For the text-containing cell, return its midpoint in (x, y) coordinate format. 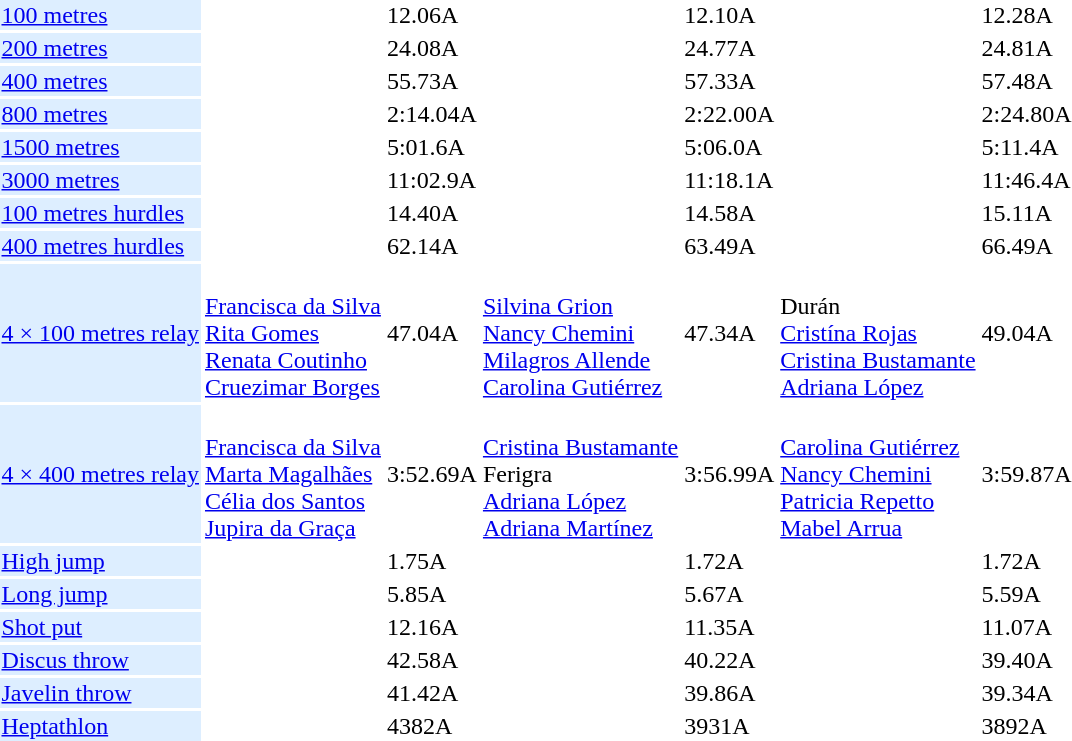
11.35A (730, 627)
11:18.1A (730, 180)
47.04A (432, 333)
DuránCristína RojasCristina BustamanteAdriana López (878, 333)
400 metres hurdles (100, 246)
4 × 100 metres relay (100, 333)
100 metres hurdles (100, 213)
63.49A (730, 246)
High jump (100, 561)
4382A (432, 726)
2:22.00A (730, 114)
5.85A (432, 594)
1.75A (432, 561)
14.40A (432, 213)
4 × 400 metres relay (100, 474)
57.33A (730, 81)
800 metres (100, 114)
40.22A (730, 660)
12.10A (730, 15)
47.34A (730, 333)
Francisca da SilvaRita GomesRenata CoutinhoCruezimar Borges (292, 333)
11:02.9A (432, 180)
14.58A (730, 213)
39.86A (730, 693)
5:01.6A (432, 147)
Cristina BustamanteFerigraAdriana LópezAdriana Martínez (580, 474)
3000 metres (100, 180)
3:52.69A (432, 474)
41.42A (432, 693)
1500 metres (100, 147)
Discus throw (100, 660)
400 metres (100, 81)
3931A (730, 726)
55.73A (432, 81)
3:56.99A (730, 474)
42.58A (432, 660)
24.77A (730, 48)
Shot put (100, 627)
Heptathlon (100, 726)
5.67A (730, 594)
2:14.04A (432, 114)
24.08A (432, 48)
5:06.0A (730, 147)
Francisca da SilvaMarta MagalhãesCélia dos SantosJupira da Graça (292, 474)
Silvina GrionNancy CheminiMilagros AllendeCarolina Gutiérrez (580, 333)
1.72A (730, 561)
100 metres (100, 15)
Javelin throw (100, 693)
200 metres (100, 48)
12.06A (432, 15)
12.16A (432, 627)
Carolina GutiérrezNancy CheminiPatricia RepettoMabel Arrua (878, 474)
Long jump (100, 594)
62.14A (432, 246)
